Return (x, y) of the center of cell containing provided text 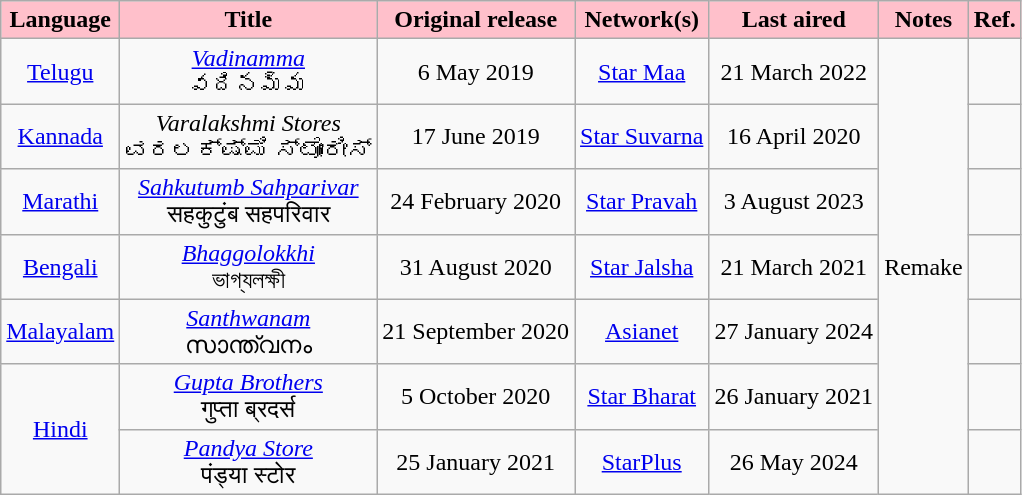
Malayalam (60, 332)
21 September 2020 (476, 332)
25 January 2021 (476, 462)
Sahkutumb Sahparivar सहकुटुंब सहपरिवार (248, 202)
Hindi (60, 429)
Remake (924, 266)
21 March 2021 (794, 266)
26 May 2024 (794, 462)
Star Maa (642, 72)
24 February 2020 (476, 202)
26 January 2021 (794, 396)
Network(s) (642, 20)
Marathi (60, 202)
Varalakshmi Stores ವರಲಕ್ಷ್ಮಿ ಸ್ಟೋರೀಸ್ (248, 136)
Star Pravah (642, 202)
Bhaggolokkhi ভাগ্যলক্ষী (248, 266)
17 June 2019 (476, 136)
6 May 2019 (476, 72)
Pandya Store पंड्या स्टोर (248, 462)
5 October 2020 (476, 396)
Language (60, 20)
Title (248, 20)
Asianet (642, 332)
Bengali (60, 266)
Star Bharat (642, 396)
Last aired (794, 20)
Telugu (60, 72)
Kannada (60, 136)
Star Suvarna (642, 136)
27 January 2024 (794, 332)
Santhwanam സാന്ത്വനം (248, 332)
Star Jalsha (642, 266)
Original release (476, 20)
3 August 2023 (794, 202)
Ref. (994, 20)
StarPlus (642, 462)
31 August 2020 (476, 266)
Notes (924, 20)
Gupta Brothers गुप्ता ब्रदर्स (248, 396)
21 March 2022 (794, 72)
16 April 2020 (794, 136)
Vadinamma వదినమ్మ (248, 72)
